Capture the cell that displays the provided text and extract its (X, Y) central coordinate. 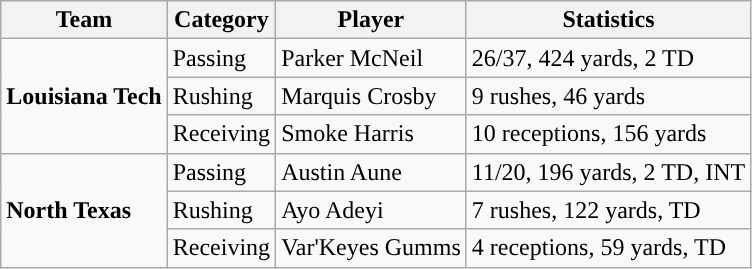
Category (221, 20)
4 receptions, 59 yards, TD (608, 248)
Ayo Adeyi (372, 210)
North Texas (84, 210)
Parker McNeil (372, 58)
Austin Aune (372, 172)
Smoke Harris (372, 134)
Var'Keyes Gumms (372, 248)
26/37, 424 yards, 2 TD (608, 58)
10 receptions, 156 yards (608, 134)
Team (84, 20)
Marquis Crosby (372, 96)
9 rushes, 46 yards (608, 96)
Statistics (608, 20)
11/20, 196 yards, 2 TD, INT (608, 172)
Louisiana Tech (84, 96)
7 rushes, 122 yards, TD (608, 210)
Player (372, 20)
